Search for the cell housing the specified text and yield its [x, y] center coordinate. 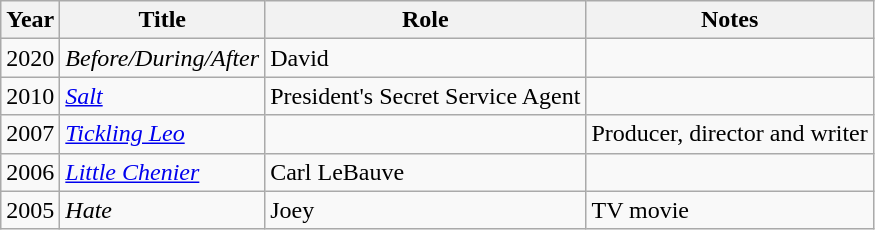
Hate [162, 210]
TV movie [730, 210]
Notes [730, 20]
Tickling Leo [162, 134]
2020 [30, 58]
President's Secret Service Agent [426, 96]
2005 [30, 210]
2010 [30, 96]
Joey [426, 210]
2007 [30, 134]
2006 [30, 172]
Title [162, 20]
Carl LeBauve [426, 172]
Role [426, 20]
Producer, director and writer [730, 134]
David [426, 58]
Salt [162, 96]
Year [30, 20]
Before/During/After [162, 58]
Little Chenier [162, 172]
